Find where the given text appears and provide that cell's center as (x, y) coordinate. 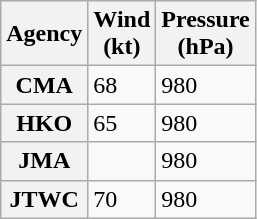
70 (122, 199)
JTWC (44, 199)
Wind(kt) (122, 34)
JMA (44, 161)
Agency (44, 34)
68 (122, 85)
Pressure(hPa) (206, 34)
HKO (44, 123)
65 (122, 123)
CMA (44, 85)
